Find where the given text appears and provide that cell's center as [X, Y] coordinate. 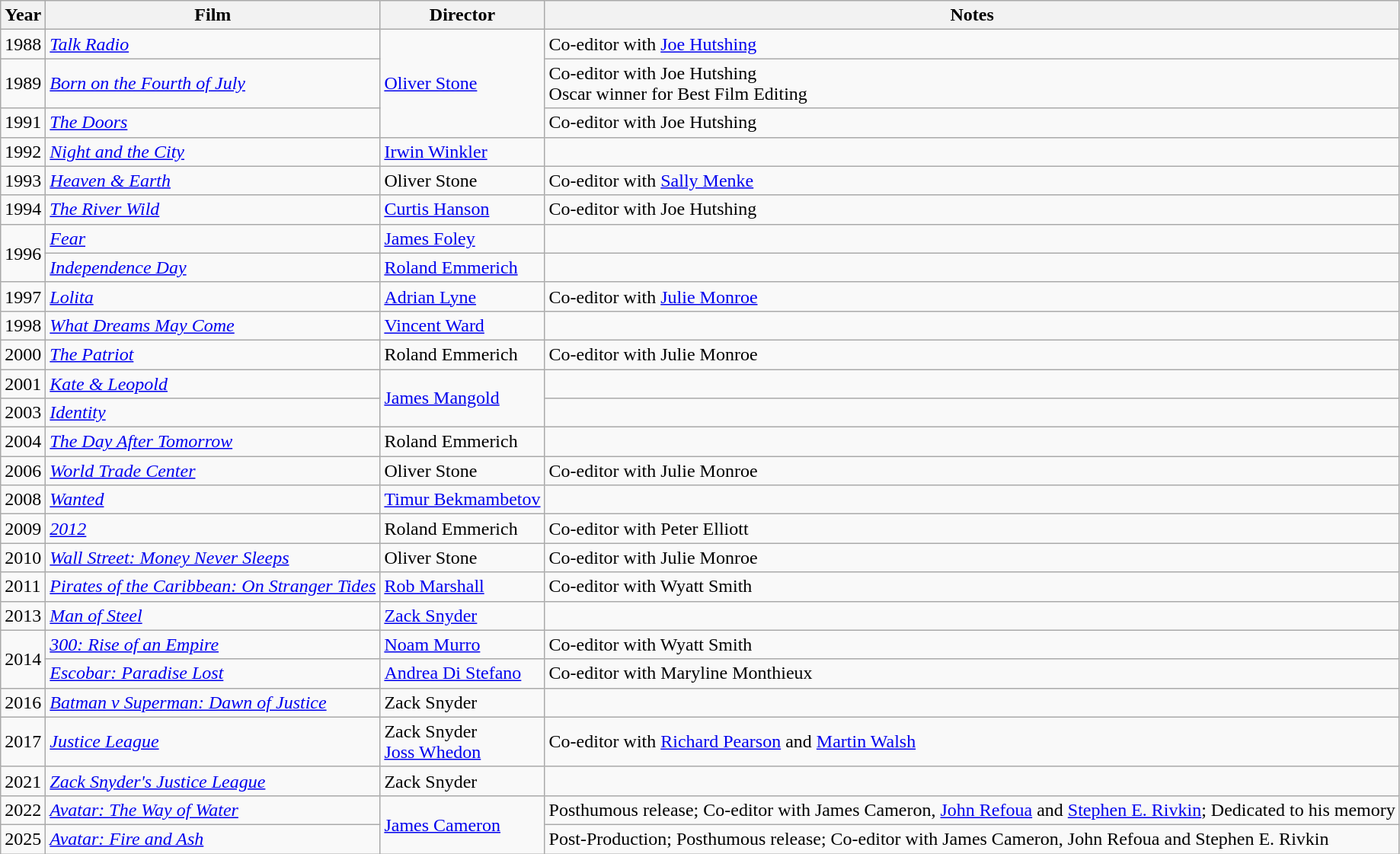
Lolita [213, 296]
Independence Day [213, 267]
Year [23, 15]
Pirates of the Caribbean: On Stranger Tides [213, 587]
Kate & Leopold [213, 383]
2003 [23, 413]
1998 [23, 325]
2025 [23, 839]
Zack Snyder's Justice League [213, 781]
1992 [23, 152]
2000 [23, 354]
2001 [23, 383]
Avatar: Fire and Ash [213, 839]
Irwin Winkler [462, 152]
Timur Bekmambetov [462, 500]
Co-editor with Peter Elliott [972, 529]
Notes [972, 15]
Heaven & Earth [213, 181]
James Foley [462, 238]
2010 [23, 558]
2016 [23, 702]
Avatar: The Way of Water [213, 810]
Film [213, 15]
Wall Street: Money Never Sleeps [213, 558]
1989 [23, 84]
World Trade Center [213, 471]
What Dreams May Come [213, 325]
2006 [23, 471]
Talk Radio [213, 44]
Batman v Superman: Dawn of Justice [213, 702]
Adrian Lyne [462, 296]
1988 [23, 44]
2011 [23, 587]
Co-editor with Joe HutshingOscar winner for Best Film Editing [972, 84]
Born on the Fourth of July [213, 84]
Noam Murro [462, 644]
Post-Production; Posthumous release; Co-editor with James Cameron, John Refoua and Stephen E. Rivkin [972, 839]
2021 [23, 781]
Identity [213, 413]
2014 [23, 659]
The Doors [213, 123]
1997 [23, 296]
2017 [23, 742]
1996 [23, 253]
2004 [23, 442]
Escobar: Paradise Lost [213, 673]
Vincent Ward [462, 325]
Co-editor with Sally Menke [972, 181]
2013 [23, 616]
1991 [23, 123]
1994 [23, 210]
300: Rise of an Empire [213, 644]
The Day After Tomorrow [213, 442]
Andrea Di Stefano [462, 673]
Fear [213, 238]
2009 [23, 529]
2008 [23, 500]
James Mangold [462, 398]
2012 [213, 529]
Co-editor with Maryline Monthieux [972, 673]
Wanted [213, 500]
Man of Steel [213, 616]
The Patriot [213, 354]
Night and the City [213, 152]
2022 [23, 810]
Zack SnyderJoss Whedon [462, 742]
Rob Marshall [462, 587]
The River Wild [213, 210]
Co-editor with Richard Pearson and Martin Walsh [972, 742]
Director [462, 15]
Posthumous release; Co-editor with James Cameron, John Refoua and Stephen E. Rivkin; Dedicated to his memory [972, 810]
1993 [23, 181]
Curtis Hanson [462, 210]
James Cameron [462, 824]
Justice League [213, 742]
